Extract the [X, Y] coordinate from the center of the cell holding the provided text.  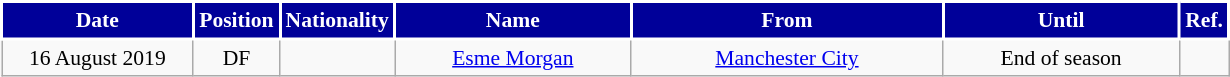
Position [236, 20]
Nationality [338, 20]
16 August 2019 [98, 57]
Date [98, 20]
Until [1062, 20]
DF [236, 57]
Name [514, 20]
From [787, 20]
Esme Morgan [514, 57]
Manchester City [787, 57]
Ref. [1204, 20]
End of season [1062, 57]
